Return the (x, y) coordinate for the center point of the cell that contains the specified text.  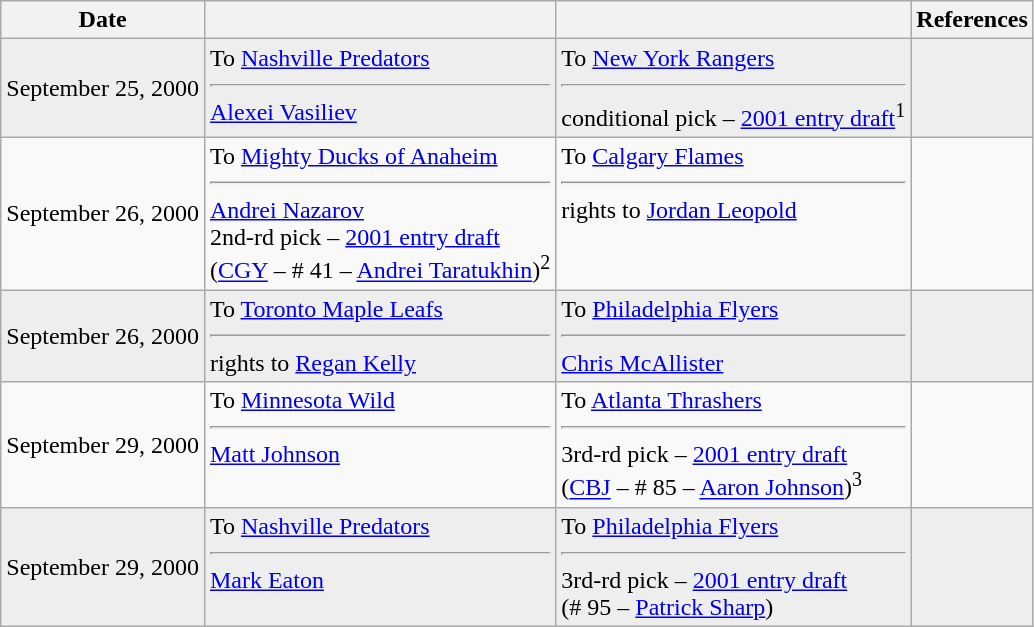
References (972, 20)
To Philadelphia FlyersChris McAllister (734, 336)
To Nashville PredatorsMark Eaton (380, 568)
To Toronto Maple Leafsrights to Regan Kelly (380, 336)
To Atlanta Thrashers3rd-rd pick – 2001 entry draft(CBJ – # 85 – Aaron Johnson)3 (734, 445)
To Philadelphia Flyers3rd-rd pick – 2001 entry draft(# 95 – Patrick Sharp) (734, 568)
To Minnesota WildMatt Johnson (380, 445)
To New York Rangersconditional pick – 2001 entry draft1 (734, 88)
Date (103, 20)
To Nashville PredatorsAlexei Vasiliev (380, 88)
September 25, 2000 (103, 88)
To Calgary Flamesrights to Jordan Leopold (734, 214)
To Mighty Ducks of AnaheimAndrei Nazarov2nd-rd pick – 2001 entry draft(CGY – # 41 – Andrei Taratukhin)2 (380, 214)
